Capture the cell that displays the provided text and extract its [X, Y] central coordinate. 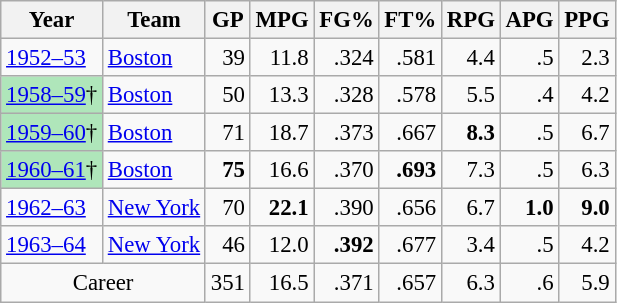
FT% [410, 20]
39 [228, 58]
2.3 [587, 58]
16.5 [282, 283]
.370 [346, 170]
12.0 [282, 245]
1958–59† [52, 95]
.578 [410, 95]
MPG [282, 20]
75 [228, 170]
3.4 [472, 245]
RPG [472, 20]
8.3 [472, 133]
.373 [346, 133]
70 [228, 208]
1.0 [530, 208]
APG [530, 20]
71 [228, 133]
Team [154, 20]
5.9 [587, 283]
.4 [530, 95]
351 [228, 283]
.371 [346, 283]
22.1 [282, 208]
50 [228, 95]
.693 [410, 170]
PPG [587, 20]
GP [228, 20]
.677 [410, 245]
Year [52, 20]
1962–63 [52, 208]
.324 [346, 58]
1959–60† [52, 133]
.328 [346, 95]
.392 [346, 245]
Career [104, 283]
7.3 [472, 170]
16.6 [282, 170]
4.4 [472, 58]
.581 [410, 58]
.6 [530, 283]
18.7 [282, 133]
11.8 [282, 58]
5.5 [472, 95]
13.3 [282, 95]
1960–61† [52, 170]
.390 [346, 208]
1963–64 [52, 245]
.667 [410, 133]
.656 [410, 208]
FG% [346, 20]
46 [228, 245]
.657 [410, 283]
9.0 [587, 208]
1952–53 [52, 58]
